Identify which cell holds the provided text, then report its [X, Y] central coordinate. 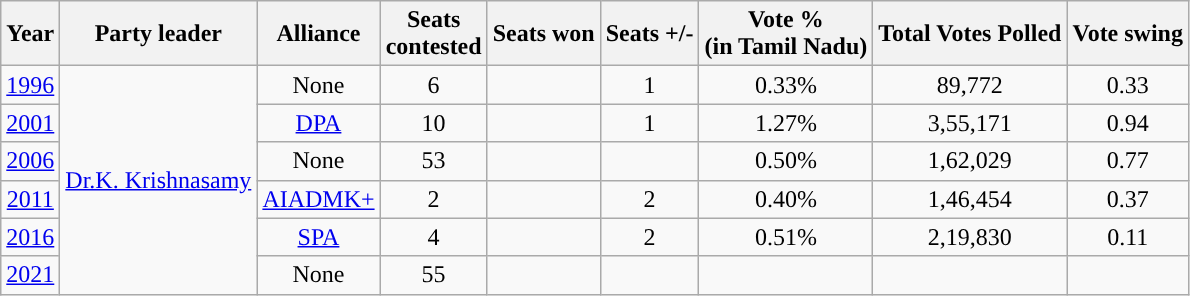
0.11 [1128, 237]
0.77 [1128, 161]
Party leader [158, 34]
0.94 [1128, 123]
0.33% [786, 85]
0.50% [786, 161]
3,55,171 [970, 123]
DPA [318, 123]
1,62,029 [970, 161]
Vote %(in Tamil Nadu) [786, 34]
1,46,454 [970, 199]
SPA [318, 237]
2021 [30, 275]
Seats +/- [650, 34]
Alliance [318, 34]
2006 [30, 161]
4 [434, 237]
Vote swing [1128, 34]
0.51% [786, 237]
AIADMK+ [318, 199]
Total Votes Polled [970, 34]
0.37 [1128, 199]
2016 [30, 237]
0.40% [786, 199]
Seats won [544, 34]
Year [30, 34]
53 [434, 161]
2011 [30, 199]
2,19,830 [970, 237]
0.33 [1128, 85]
1996 [30, 85]
89,772 [970, 85]
55 [434, 275]
Dr.K. Krishnasamy [158, 180]
10 [434, 123]
6 [434, 85]
2001 [30, 123]
1.27% [786, 123]
Seatscontested [434, 34]
